Provide the (x, y) coordinate of the cell's center where the given text is located.  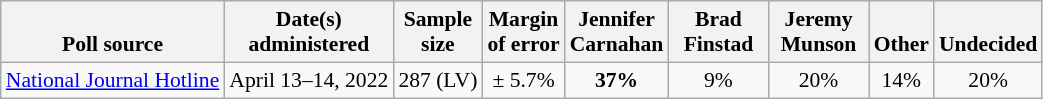
287 (LV) (438, 80)
Other (902, 32)
Date(s)administered (308, 32)
37% (617, 80)
JeremyMunson (818, 32)
± 5.7% (523, 80)
14% (902, 80)
Samplesize (438, 32)
Marginof error (523, 32)
9% (718, 80)
Undecided (988, 32)
BradFinstad (718, 32)
Poll source (113, 32)
April 13–14, 2022 (308, 80)
National Journal Hotline (113, 80)
JenniferCarnahan (617, 32)
